Search for the cell housing the specified text and yield its (X, Y) center coordinate. 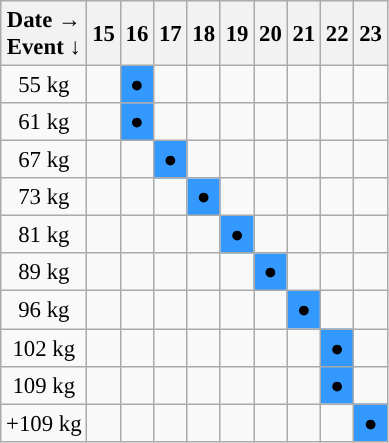
17 (170, 34)
18 (204, 34)
19 (236, 34)
89 kg (44, 273)
81 kg (44, 235)
23 (370, 34)
61 kg (44, 122)
16 (136, 34)
20 (270, 34)
102 kg (44, 348)
67 kg (44, 160)
Date →Event ↓ (44, 34)
22 (336, 34)
+109 kg (44, 423)
15 (104, 34)
55 kg (44, 85)
96 kg (44, 310)
73 kg (44, 197)
109 kg (44, 385)
21 (304, 34)
